Pinpoint the cell where the given text exists, returning its (X, Y) midpoint coordinate. 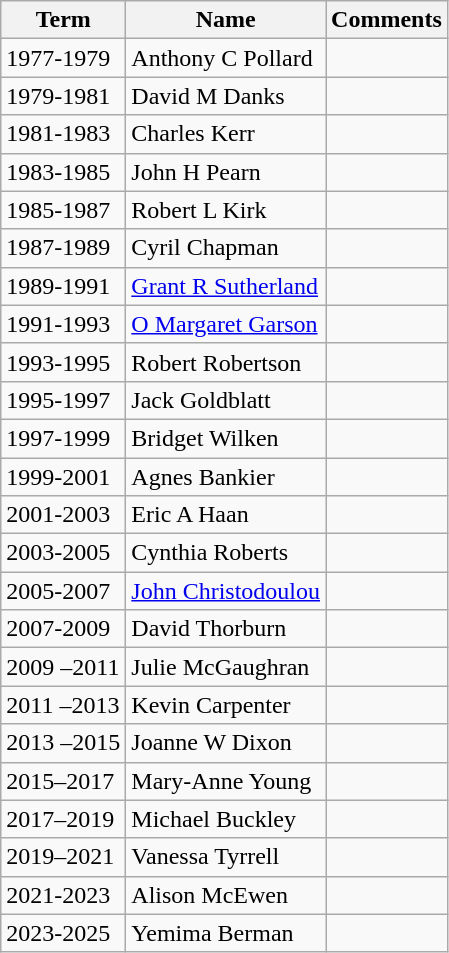
Charles Kerr (226, 134)
Julie McGaughran (226, 667)
Cynthia Roberts (226, 553)
2019–2021 (64, 857)
1999-2001 (64, 477)
Name (226, 20)
2007-2009 (64, 629)
2005-2007 (64, 591)
1995-1997 (64, 400)
Jack Goldblatt (226, 400)
1983-1985 (64, 172)
2023-2025 (64, 933)
1989-1991 (64, 286)
David Thorburn (226, 629)
1993-1995 (64, 362)
Mary-Anne Young (226, 781)
2001-2003 (64, 515)
1997-1999 (64, 438)
Comments (387, 20)
Vanessa Tyrrell (226, 857)
2009 –2011 (64, 667)
1977-1979 (64, 58)
2021-2023 (64, 895)
Robert L Kirk (226, 210)
1985-1987 (64, 210)
Alison McEwen (226, 895)
1979-1981 (64, 96)
John Christodoulou (226, 591)
Eric A Haan (226, 515)
Yemima Berman (226, 933)
Grant R Sutherland (226, 286)
2015–2017 (64, 781)
Anthony C Pollard (226, 58)
Robert Robertson (226, 362)
1981-1983 (64, 134)
Bridget Wilken (226, 438)
Term (64, 20)
1991-1993 (64, 324)
O Margaret Garson (226, 324)
2003-2005 (64, 553)
2017–2019 (64, 819)
David M Danks (226, 96)
Kevin Carpenter (226, 705)
2013 –2015 (64, 743)
Michael Buckley (226, 819)
Agnes Bankier (226, 477)
Cyril Chapman (226, 248)
2011 –2013 (64, 705)
John H Pearn (226, 172)
Joanne W Dixon (226, 743)
1987-1989 (64, 248)
